Output the (X, Y) coordinate of the center of the cell containing the given text.  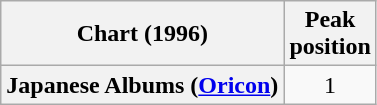
Peak position (330, 34)
Chart (1996) (142, 34)
Japanese Albums (Oricon) (142, 85)
1 (330, 85)
